For the text-containing cell, return its midpoint in (X, Y) coordinate format. 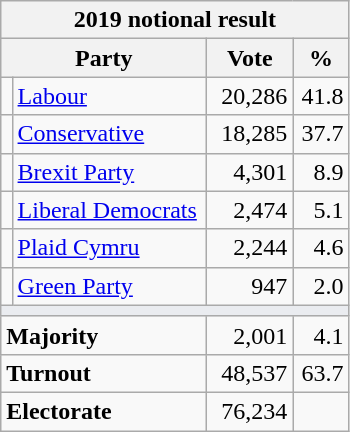
Majority (104, 335)
20,286 (250, 96)
2,474 (250, 210)
Plaid Cymru (110, 248)
Vote (250, 58)
Electorate (104, 411)
Conservative (110, 134)
76,234 (250, 411)
4.1 (321, 335)
947 (250, 286)
Turnout (104, 373)
48,537 (250, 373)
8.9 (321, 172)
18,285 (250, 134)
37.7 (321, 134)
2,244 (250, 248)
Labour (110, 96)
4,301 (250, 172)
4.6 (321, 248)
2,001 (250, 335)
Liberal Democrats (110, 210)
% (321, 58)
63.7 (321, 373)
2019 notional result (175, 20)
Brexit Party (110, 172)
5.1 (321, 210)
Green Party (110, 286)
2.0 (321, 286)
Party (104, 58)
41.8 (321, 96)
